Capture the cell that displays the provided text and extract its (x, y) central coordinate. 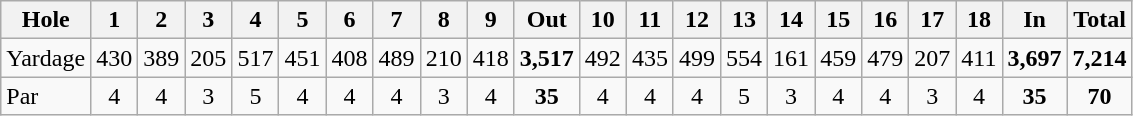
499 (696, 58)
451 (302, 58)
8 (444, 20)
418 (490, 58)
430 (114, 58)
3,697 (1034, 58)
492 (602, 58)
205 (208, 58)
479 (886, 58)
2 (162, 20)
161 (792, 58)
Hole (46, 20)
1 (114, 20)
Yardage (46, 58)
459 (838, 58)
14 (792, 20)
210 (444, 58)
554 (744, 58)
411 (979, 58)
7 (396, 20)
10 (602, 20)
408 (350, 58)
489 (396, 58)
15 (838, 20)
517 (256, 58)
12 (696, 20)
13 (744, 20)
11 (650, 20)
Out (546, 20)
Total (1100, 20)
Par (46, 96)
9 (490, 20)
16 (886, 20)
17 (932, 20)
3,517 (546, 58)
6 (350, 20)
In (1034, 20)
207 (932, 58)
389 (162, 58)
435 (650, 58)
70 (1100, 96)
7,214 (1100, 58)
18 (979, 20)
